Provide the (x, y) coordinate of the cell's center where the given text is located.  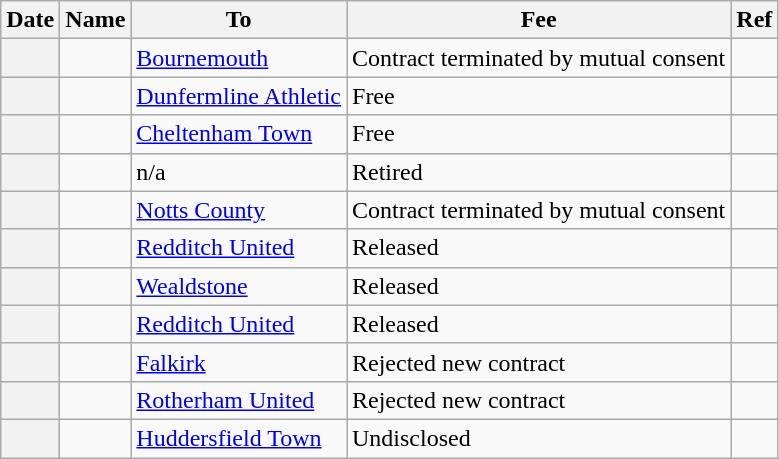
Wealdstone (239, 286)
Rotherham United (239, 400)
Undisclosed (538, 438)
Name (96, 20)
Falkirk (239, 362)
Dunfermline Athletic (239, 96)
Cheltenham Town (239, 134)
Bournemouth (239, 58)
n/a (239, 172)
To (239, 20)
Ref (754, 20)
Date (30, 20)
Retired (538, 172)
Huddersfield Town (239, 438)
Fee (538, 20)
Notts County (239, 210)
